Capture the cell that displays the provided text and extract its [X, Y] central coordinate. 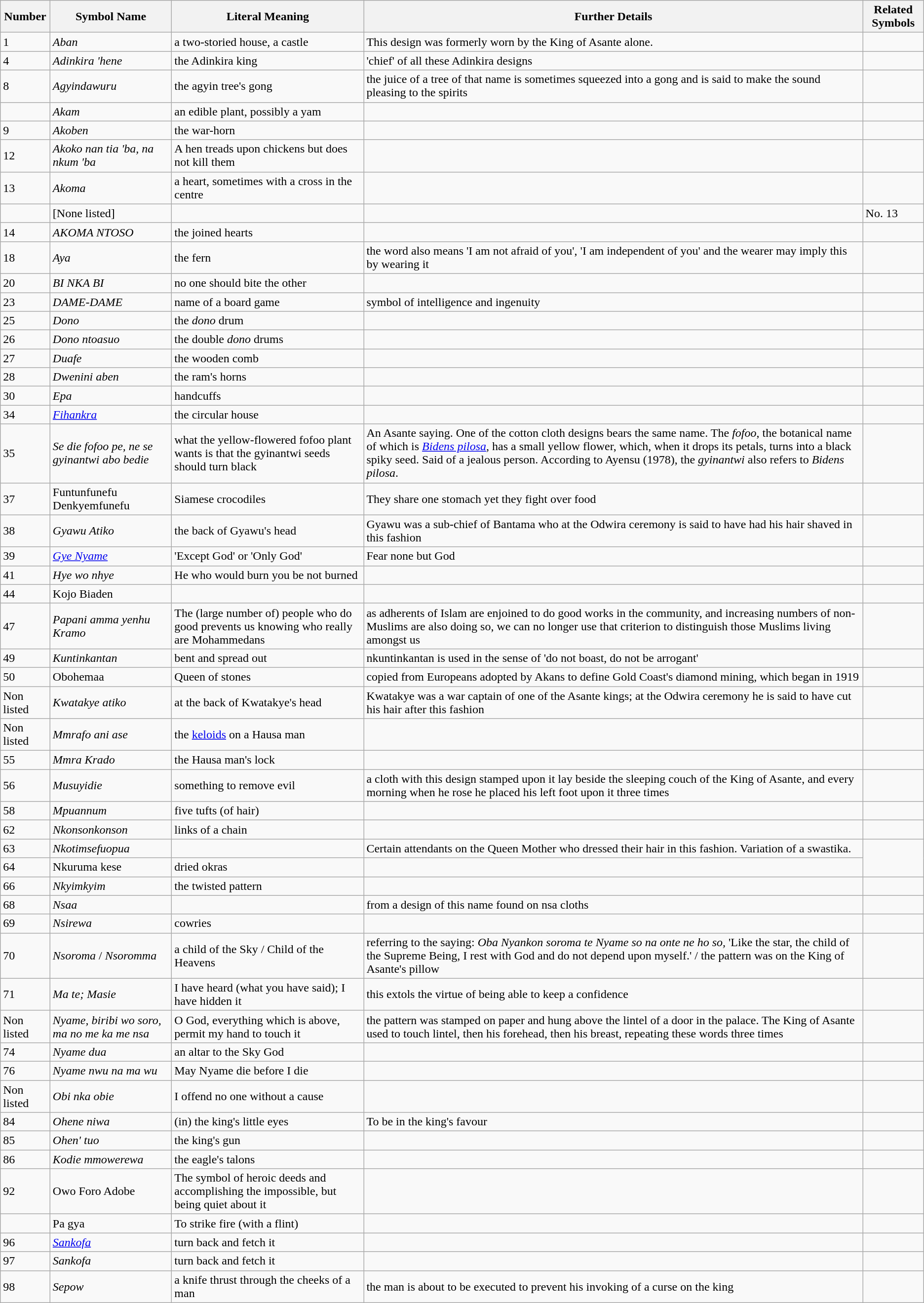
76 [26, 1071]
Nsaa [111, 905]
an edible plant, possibly a yam [268, 112]
Nyame, biribi wo soro, ma no me ka me nsa [111, 1027]
Nyame nwu na ma wu [111, 1071]
DAME-DAME [111, 302]
cowries [268, 923]
a two-storied house, a castle [268, 42]
Adinkira 'hene [111, 61]
62 [26, 830]
47 [26, 626]
Obi nka obie [111, 1096]
58 [26, 811]
[None listed] [111, 213]
a knife thrust through the cheeks of a man [268, 1286]
Mmra Krado [111, 760]
symbol of intelligence and ingenuity [613, 302]
39 [26, 556]
Ohene niwa [111, 1122]
copied from Europeans adopted by Akans to define Gold Coast's diamond mining, which began in 1919 [613, 677]
the joined hearts [268, 232]
Fear none but God [613, 556]
the agyin tree's gong [268, 86]
98 [26, 1286]
a heart, sometimes with a cross in the centre [268, 188]
Kojo Biaden [111, 594]
This design was formerly worn by the King of Asante alone. [613, 42]
68 [26, 905]
70 [26, 956]
the wooden comb [268, 358]
Literal Meaning [268, 17]
To be in the king's favour [613, 1122]
96 [26, 1242]
this extols the virtue of being able to keep a confidence [613, 994]
links of a chain [268, 830]
the ram's horns [268, 377]
Siamese crocodiles [268, 498]
97 [26, 1261]
44 [26, 594]
41 [26, 575]
'Except God' or 'Only God' [268, 556]
handcuffs [268, 396]
Mmrafo ani ase [111, 734]
five tufts (of hair) [268, 811]
the dono drum [268, 321]
something to remove evil [268, 786]
I have heard (what you have said); I have hidden it [268, 994]
They share one stomach yet they fight over food [613, 498]
BI NKA BI [111, 283]
Gyawu was a sub-chief of Bantama who at the Odwira ceremony is said to have had his hair shaved in this fashion [613, 531]
Further Details [613, 17]
Aban [111, 42]
38 [26, 531]
the man is about to be executed to prevent his invoking of a curse on the king [613, 1286]
23 [26, 302]
'chief' of all these Adinkira designs [613, 61]
69 [26, 923]
25 [26, 321]
66 [26, 886]
an altar to the Sky God [268, 1052]
Sepow [111, 1286]
Akoben [111, 130]
no one should bite the other [268, 283]
the fern [268, 258]
the eagle's talons [268, 1159]
Nkyimkyim [111, 886]
Kodie mmowerewa [111, 1159]
The symbol of heroic deeds and accomplishing the impossible, but being quiet about it [268, 1191]
18 [26, 258]
the Hausa man's lock [268, 760]
37 [26, 498]
Akoko nan tia 'ba, na nkum 'ba [111, 156]
27 [26, 358]
Dwenini aben [111, 377]
To strike fire (with a flint) [268, 1224]
No. 13 [893, 213]
Epa [111, 396]
71 [26, 994]
55 [26, 760]
20 [26, 283]
Akoma [111, 188]
1 [26, 42]
the king's gun [268, 1141]
Mpuannum [111, 811]
(in) the king's little eyes [268, 1122]
13 [26, 188]
Gye Nyame [111, 556]
Musuyidie [111, 786]
a child of the Sky / Child of the Heavens [268, 956]
what the yellow-flowered fofoo plant wants is that the gyinantwi seeds should turn black [268, 453]
Gyawu Atiko [111, 531]
Kwatakye atiko [111, 702]
Nsoroma / Nsoromma [111, 956]
49 [26, 658]
Funtunfunefu Denkyemfunefu [111, 498]
8 [26, 86]
the war-horn [268, 130]
Ohen' tuo [111, 1141]
Owo Foro Adobe [111, 1191]
at the back of Kwatakye's head [268, 702]
Dono [111, 321]
A hen treads upon chickens but does not kill them [268, 156]
Dono ntoasuo [111, 340]
Nkonsonkonson [111, 830]
30 [26, 396]
63 [26, 848]
Nyame dua [111, 1052]
Kuntinkantan [111, 658]
May Nyame die before I die [268, 1071]
35 [26, 453]
dried okras [268, 867]
12 [26, 156]
Hye wo nhye [111, 575]
64 [26, 867]
74 [26, 1052]
26 [26, 340]
He who would burn you be not burned [268, 575]
the word also means 'I am not afraid of you', 'I am independent of you' and the wearer may imply this by wearing it [613, 258]
56 [26, 786]
Queen of stones [268, 677]
O God, everything which is above, permit my hand to touch it [268, 1027]
Symbol Name [111, 17]
Related Symbols [893, 17]
Aya [111, 258]
86 [26, 1159]
the double dono drums [268, 340]
Fihankra [111, 415]
34 [26, 415]
Nkotimsefuopua [111, 848]
bent and spread out [268, 658]
nkuntinkantan is used in the sense of 'do not boast, do not be arrogant' [613, 658]
Kwatakye was a war captain of one of the Asante kings; at the Odwira ceremony he is said to have cut his hair after this fashion [613, 702]
Certain attendants on the Queen Mother who dressed their hair in this fashion. Variation of a swastika. [613, 848]
the Adinkira king [268, 61]
Agyindawuru [111, 86]
92 [26, 1191]
Pa gya [111, 1224]
the juice of a tree of that name is sometimes squeezed into a gong and is said to make the sound pleasing to the spirits [613, 86]
14 [26, 232]
Obohemaa [111, 677]
the circular house [268, 415]
84 [26, 1122]
50 [26, 677]
Number [26, 17]
9 [26, 130]
Nkuruma kese [111, 867]
Se die fofoo pe, ne se gyinantwi abo bedie [111, 453]
Nsirewa [111, 923]
28 [26, 377]
Akam [111, 112]
85 [26, 1141]
AKOMA NTOSO [111, 232]
The (large number of) people who do good prevents us knowing who really are Mohammedans [268, 626]
Ma te; Masie [111, 994]
the twisted pattern [268, 886]
Duafe [111, 358]
Papani amma yenhu Kramo [111, 626]
the keloids on a Hausa man [268, 734]
name of a board game [268, 302]
I offend no one without a cause [268, 1096]
the back of Gyawu's head [268, 531]
4 [26, 61]
from a design of this name found on nsa cloths [613, 905]
